Search for the cell housing the specified text and yield its (x, y) center coordinate. 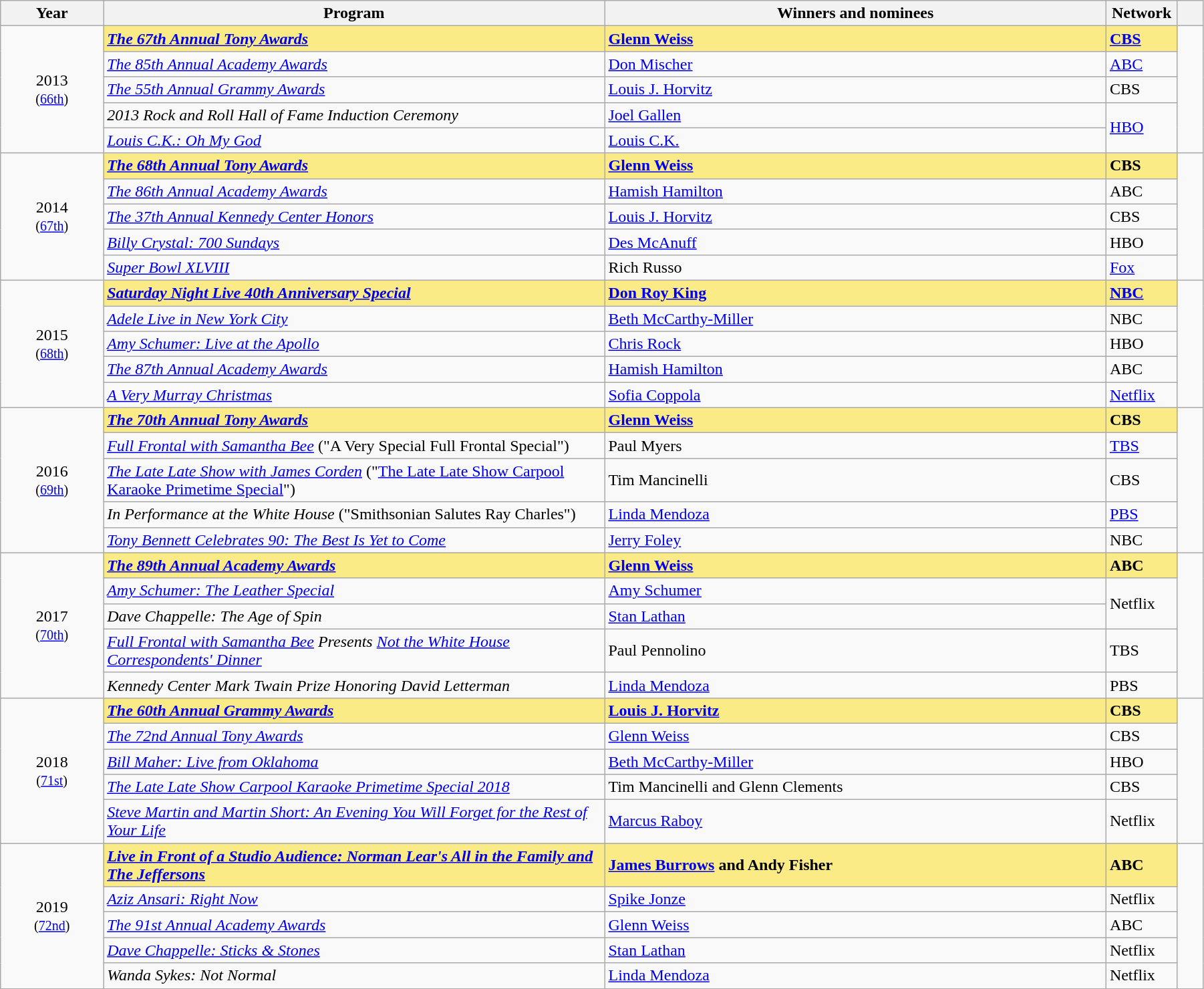
Kennedy Center Mark Twain Prize Honoring David Letterman (354, 685)
Tony Bennett Celebrates 90: The Best Is Yet to Come (354, 540)
2015(68th) (52, 343)
Dave Chappelle: The Age of Spin (354, 616)
Aziz Ansari: Right Now (354, 899)
Fox (1141, 267)
Year (52, 13)
Paul Myers (855, 446)
Saturday Night Live 40th Anniversary Special (354, 293)
Joel Gallen (855, 115)
The Late Late Show with James Corden ("The Late Late Show Carpool Karaoke Primetime Special") (354, 480)
Rich Russo (855, 267)
Dave Chappelle: Sticks & Stones (354, 950)
The 37th Annual Kennedy Center Honors (354, 217)
The 67th Annual Tony Awards (354, 39)
Bill Maher: Live from Oklahoma (354, 761)
Tim Mancinelli (855, 480)
Chris Rock (855, 344)
Don Roy King (855, 293)
The 72nd Annual Tony Awards (354, 736)
The 55th Annual Grammy Awards (354, 90)
2019(72nd) (52, 915)
Super Bowl XLVIII (354, 267)
The 68th Annual Tony Awards (354, 166)
Live in Front of a Studio Audience: Norman Lear's All in the Family and The Jeffersons (354, 865)
2018(71st) (52, 770)
Full Frontal with Samantha Bee Presents Not the White House Correspondents' Dinner (354, 651)
Network (1141, 13)
Full Frontal with Samantha Bee ("A Very Special Full Frontal Special") (354, 446)
A Very Murray Christmas (354, 395)
Louis C.K.: Oh My God (354, 140)
Louis C.K. (855, 140)
Amy Schumer (855, 591)
2016(69th) (52, 480)
The 89th Annual Academy Awards (354, 565)
2014(67th) (52, 217)
2013 Rock and Roll Hall of Fame Induction Ceremony (354, 115)
Steve Martin and Martin Short: An Evening You Will Forget for the Rest of Your Life (354, 822)
Paul Pennolino (855, 651)
The 70th Annual Tony Awards (354, 420)
Program (354, 13)
Billy Crystal: 700 Sundays (354, 242)
Amy Schumer: Live at the Apollo (354, 344)
Sofia Coppola (855, 395)
James Burrows and Andy Fisher (855, 865)
Marcus Raboy (855, 822)
The 60th Annual Grammy Awards (354, 710)
2017(70th) (52, 625)
Adele Live in New York City (354, 319)
Wanda Sykes: Not Normal (354, 976)
The 91st Annual Academy Awards (354, 925)
The 86th Annual Academy Awards (354, 191)
Des McAnuff (855, 242)
The Late Late Show Carpool Karaoke Primetime Special 2018 (354, 787)
Don Mischer (855, 64)
In Performance at the White House ("Smithsonian Salutes Ray Charles") (354, 515)
The 85th Annual Academy Awards (354, 64)
The 87th Annual Academy Awards (354, 370)
2013(66th) (52, 90)
Jerry Foley (855, 540)
Tim Mancinelli and Glenn Clements (855, 787)
Spike Jonze (855, 899)
Winners and nominees (855, 13)
Amy Schumer: The Leather Special (354, 591)
